Return [X, Y] of the center of cell containing provided text 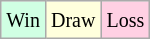
Loss [126, 20]
Win [24, 20]
Draw [72, 20]
